Provide the (X, Y) coordinate of the cell's center where the given text is located.  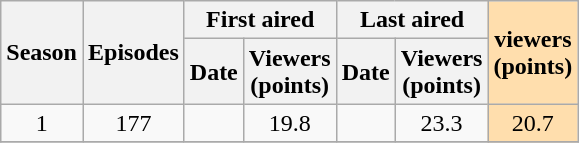
1 (42, 123)
Episodes (133, 52)
viewers (points) (533, 52)
Last aired (412, 20)
19.8 (290, 123)
20.7 (533, 123)
Season (42, 52)
First aired (260, 20)
23.3 (442, 123)
177 (133, 123)
